For the text-containing cell, return its midpoint in (X, Y) coordinate format. 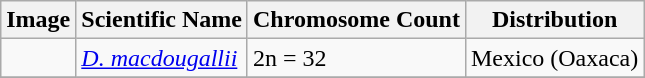
Scientific Name (162, 20)
Distribution (554, 20)
Image (38, 20)
2n = 32 (356, 58)
Mexico (Oaxaca) (554, 58)
Chromosome Count (356, 20)
D. macdougallii (162, 58)
